Return the (x, y) coordinate for the center point of the cell that contains the specified text.  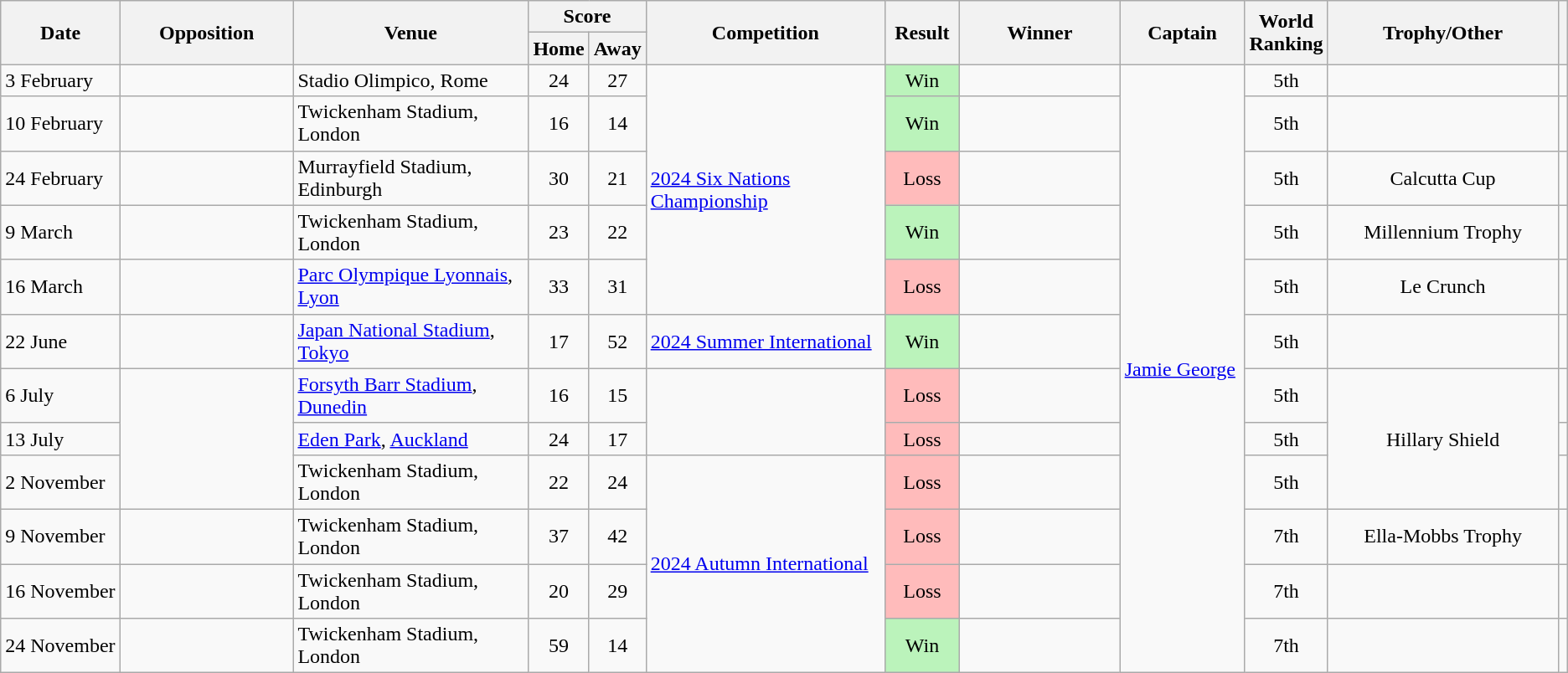
37 (559, 536)
Millennium Trophy (1442, 233)
33 (559, 286)
13 July (60, 439)
2024 Six Nations Championship (766, 189)
Result (921, 33)
Parc Olympique Lyonnais, Lyon (410, 286)
6 July (60, 395)
Trophy/Other (1442, 33)
Opposition (206, 33)
World Ranking (1287, 33)
9 March (60, 233)
Away (617, 49)
2024 Autumn International (766, 563)
Le Crunch (1442, 286)
42 (617, 536)
Ella-Mobbs Trophy (1442, 536)
52 (617, 342)
Home (559, 49)
20 (559, 591)
23 (559, 233)
Japan National Stadium, Tokyo (410, 342)
3 February (60, 80)
Stadio Olimpico, Rome (410, 80)
Eden Park, Auckland (410, 439)
2 November (60, 482)
22 June (60, 342)
21 (617, 177)
16 March (60, 286)
Score (587, 17)
9 November (60, 536)
Date (60, 33)
24 February (60, 177)
Captain (1183, 33)
Calcutta Cup (1442, 177)
Winner (1039, 33)
Competition (766, 33)
29 (617, 591)
24 November (60, 646)
Jamie George (1183, 368)
30 (559, 177)
27 (617, 80)
16 November (60, 591)
Hillary Shield (1442, 439)
15 (617, 395)
Murrayfield Stadium, Edinburgh (410, 177)
Venue (410, 33)
Forsyth Barr Stadium, Dunedin (410, 395)
59 (559, 646)
10 February (60, 124)
31 (617, 286)
2024 Summer International (766, 342)
